Pinpoint the cell where the given text exists, returning its [X, Y] midpoint coordinate. 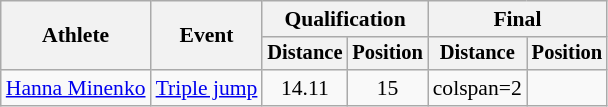
Athlete [76, 36]
Triple jump [207, 88]
Event [207, 36]
14.11 [304, 88]
15 [387, 88]
Qualification [344, 19]
Hanna Minenko [76, 88]
Final [518, 19]
colspan=2 [478, 88]
